Output the [x, y] coordinate of the center of the cell containing the given text.  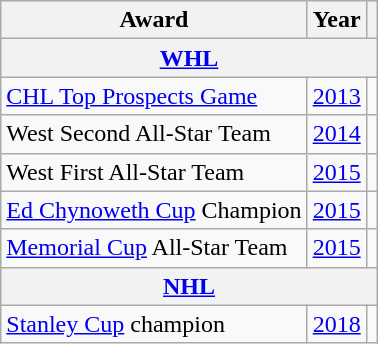
Award [154, 20]
Memorial Cup All-Star Team [154, 248]
2014 [336, 134]
Stanley Cup champion [154, 324]
West First All-Star Team [154, 172]
Ed Chynoweth Cup Champion [154, 210]
NHL [190, 286]
West Second All-Star Team [154, 134]
Year [336, 20]
2013 [336, 96]
WHL [190, 58]
2018 [336, 324]
CHL Top Prospects Game [154, 96]
